Find where the given text appears and provide that cell's center as (X, Y) coordinate. 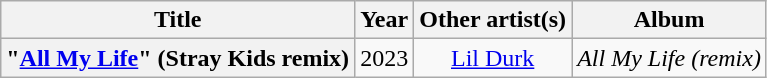
Title (178, 20)
All My Life (remix) (670, 58)
Album (670, 20)
Other artist(s) (493, 20)
"All My Life" (Stray Kids remix) (178, 58)
Year (384, 20)
2023 (384, 58)
Lil Durk (493, 58)
